Identify which cell holds the provided text, then report its (X, Y) central coordinate. 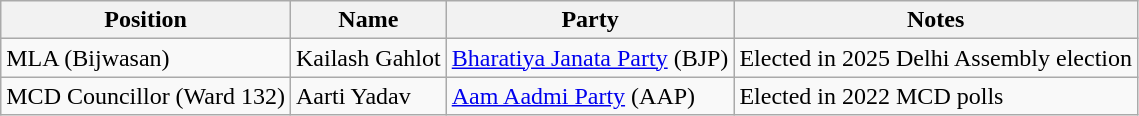
Position (146, 20)
Elected in 2022 MCD polls (936, 96)
Kailash Gahlot (369, 58)
Elected in 2025 Delhi Assembly election (936, 58)
Aarti Yadav (369, 96)
Bharatiya Janata Party (BJP) (590, 58)
Party (590, 20)
Notes (936, 20)
Aam Aadmi Party (AAP) (590, 96)
Name (369, 20)
MLA (Bijwasan) (146, 58)
MCD Councillor (Ward 132) (146, 96)
